Return (X, Y) of the center of cell containing provided text 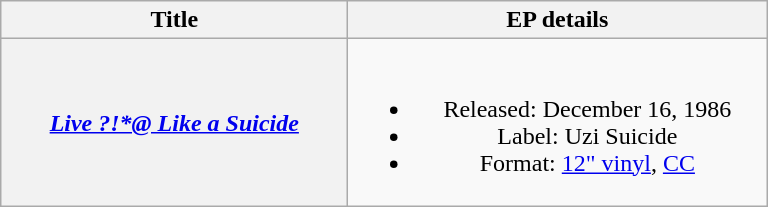
Live ?!*@ Like a Suicide (174, 122)
EP details (558, 20)
Released: December 16, 1986Label: Uzi SuicideFormat: 12" vinyl, CC (558, 122)
Title (174, 20)
